For the text-containing cell, return its midpoint in (X, Y) coordinate format. 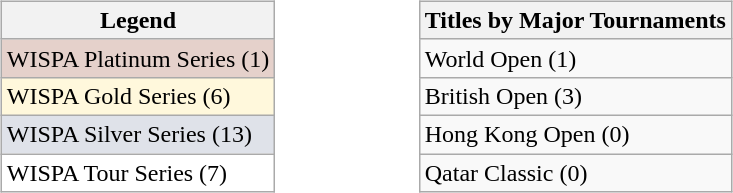
WISPA Platinum Series (1) (138, 58)
WISPA Tour Series (7) (138, 173)
World Open (1) (575, 58)
Qatar Classic (0) (575, 173)
Titles by Major Tournaments (575, 20)
British Open (3) (575, 96)
Legend (138, 20)
WISPA Gold Series (6) (138, 96)
WISPA Silver Series (13) (138, 134)
Hong Kong Open (0) (575, 134)
